Detect which cell encompasses the target text, then output its (X, Y) center coordinate. 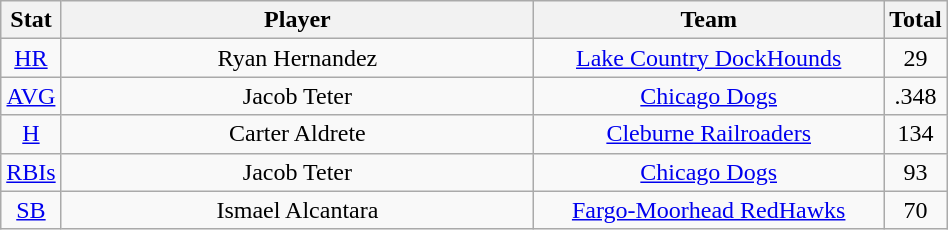
Team (709, 20)
Player (297, 20)
AVG (31, 96)
SB (31, 210)
Total (916, 20)
Cleburne Railroaders (709, 134)
H (31, 134)
Carter Aldrete (297, 134)
134 (916, 134)
Lake Country DockHounds (709, 58)
Fargo-Moorhead RedHawks (709, 210)
.348 (916, 96)
93 (916, 172)
70 (916, 210)
Stat (31, 20)
HR (31, 58)
Ismael Alcantara (297, 210)
29 (916, 58)
Ryan Hernandez (297, 58)
RBIs (31, 172)
